Detect which cell encompasses the target text, then output its (x, y) center coordinate. 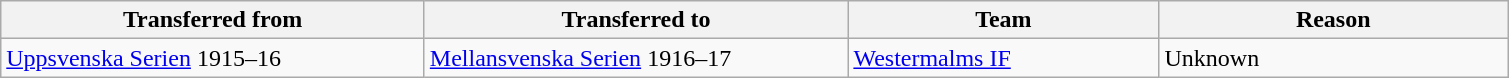
Reason (1334, 20)
Transferred to (636, 20)
Transferred from (213, 20)
Westermalms IF (1004, 58)
Mellansvenska Serien 1916–17 (636, 58)
Uppsvenska Serien 1915–16 (213, 58)
Unknown (1334, 58)
Team (1004, 20)
